Output the [X, Y] coordinate of the center of the cell containing the given text.  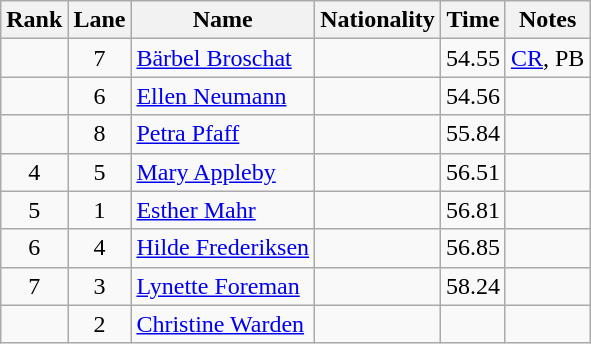
Esther Mahr [223, 210]
8 [100, 134]
58.24 [472, 286]
Mary Appleby [223, 172]
Bärbel Broschat [223, 58]
Ellen Neumann [223, 96]
Nationality [378, 20]
55.84 [472, 134]
Christine Warden [223, 324]
54.55 [472, 58]
Notes [547, 20]
56.81 [472, 210]
Name [223, 20]
Petra Pfaff [223, 134]
Lynette Foreman [223, 286]
CR, PB [547, 58]
1 [100, 210]
Hilde Frederiksen [223, 248]
3 [100, 286]
Lane [100, 20]
Time [472, 20]
2 [100, 324]
56.51 [472, 172]
Rank [34, 20]
54.56 [472, 96]
56.85 [472, 248]
